For the text-containing cell, return its midpoint in [x, y] coordinate format. 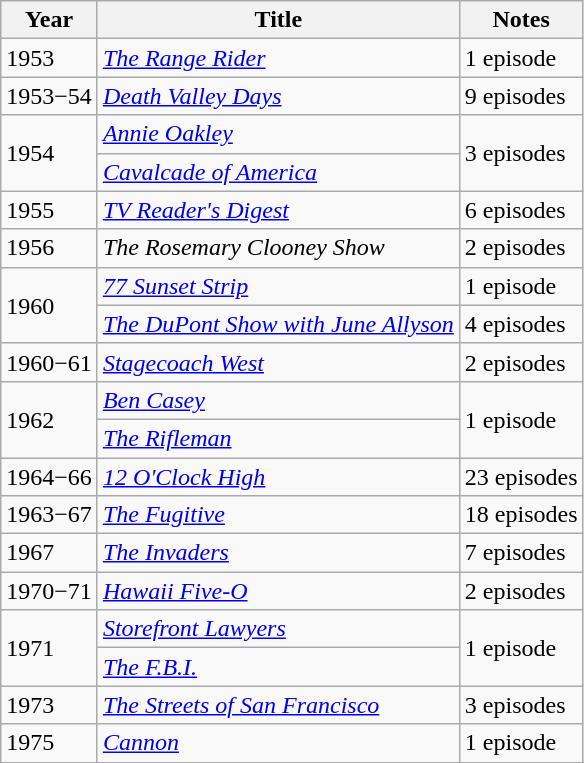
1964−66 [50, 477]
The Range Rider [278, 58]
The F.B.I. [278, 667]
23 episodes [521, 477]
9 episodes [521, 96]
1970−71 [50, 591]
1962 [50, 419]
Cannon [278, 743]
12 O'Clock High [278, 477]
1953 [50, 58]
The DuPont Show with June Allyson [278, 324]
Storefront Lawyers [278, 629]
TV Reader's Digest [278, 210]
4 episodes [521, 324]
Notes [521, 20]
1973 [50, 705]
Ben Casey [278, 400]
1953−54 [50, 96]
Death Valley Days [278, 96]
The Invaders [278, 553]
1960−61 [50, 362]
Annie Oakley [278, 134]
77 Sunset Strip [278, 286]
Hawaii Five-O [278, 591]
The Fugitive [278, 515]
1971 [50, 648]
Cavalcade of America [278, 172]
1956 [50, 248]
1967 [50, 553]
The Streets of San Francisco [278, 705]
1975 [50, 743]
1963−67 [50, 515]
Title [278, 20]
The Rosemary Clooney Show [278, 248]
6 episodes [521, 210]
7 episodes [521, 553]
Stagecoach West [278, 362]
Year [50, 20]
1954 [50, 153]
18 episodes [521, 515]
1955 [50, 210]
1960 [50, 305]
The Rifleman [278, 438]
